Locate the cell with the specified text and output its (x, y) center coordinate. 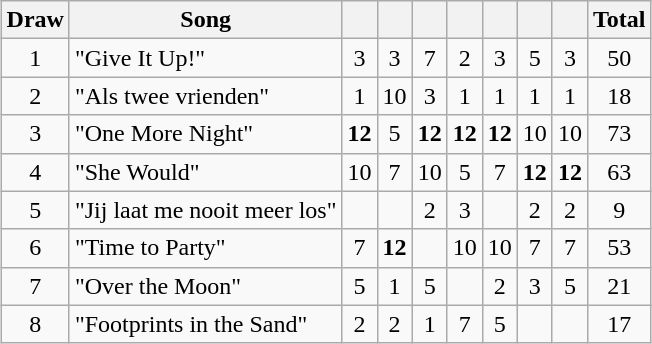
"Over the Moon" (206, 286)
"She Would" (206, 172)
"Footprints in the Sand" (206, 324)
50 (619, 58)
"Jij laat me nooit meer los" (206, 210)
73 (619, 134)
17 (619, 324)
18 (619, 96)
53 (619, 248)
"Give It Up!" (206, 58)
63 (619, 172)
Total (619, 20)
8 (35, 324)
"Time to Party" (206, 248)
6 (35, 248)
21 (619, 286)
Song (206, 20)
9 (619, 210)
Draw (35, 20)
"One More Night" (206, 134)
"Als twee vrienden" (206, 96)
4 (35, 172)
